Search for the cell housing the specified text and yield its [X, Y] center coordinate. 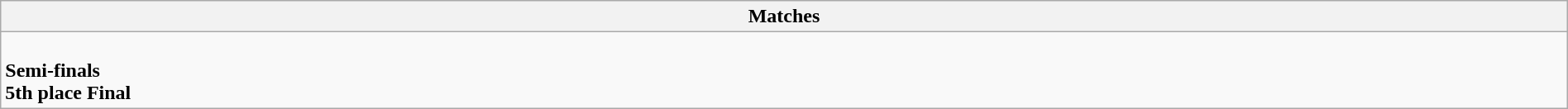
Matches [784, 17]
Semi-finals 5th place Final [784, 70]
